Detect which cell encompasses the target text, then output its (X, Y) center coordinate. 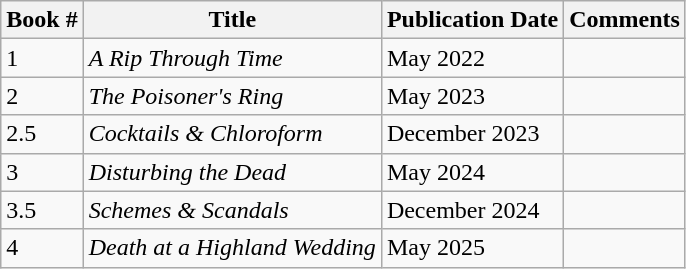
Book # (42, 20)
Comments (625, 20)
May 2025 (472, 248)
Disturbing the Dead (232, 172)
1 (42, 58)
Title (232, 20)
Cocktails & Chloroform (232, 134)
4 (42, 248)
May 2023 (472, 96)
Death at a Highland Wedding (232, 248)
May 2022 (472, 58)
May 2024 (472, 172)
December 2024 (472, 210)
The Poisoner's Ring (232, 96)
2.5 (42, 134)
A Rip Through Time (232, 58)
3.5 (42, 210)
December 2023 (472, 134)
Publication Date (472, 20)
3 (42, 172)
2 (42, 96)
Schemes & Scandals (232, 210)
